Find where the given text appears and provide that cell's center as (X, Y) coordinate. 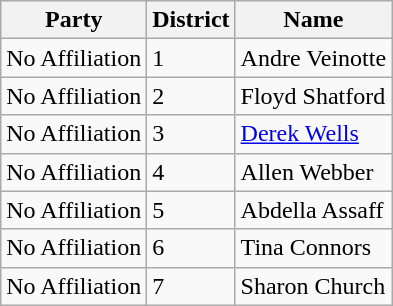
Sharon Church (314, 286)
5 (191, 210)
1 (191, 58)
3 (191, 134)
Name (314, 20)
7 (191, 286)
Allen Webber (314, 172)
Floyd Shatford (314, 96)
Derek Wells (314, 134)
4 (191, 172)
6 (191, 248)
Abdella Assaff (314, 210)
2 (191, 96)
Tina Connors (314, 248)
Party (74, 20)
District (191, 20)
Andre Veinotte (314, 58)
